Return the (x, y) coordinate for the center point of the cell that contains the specified text.  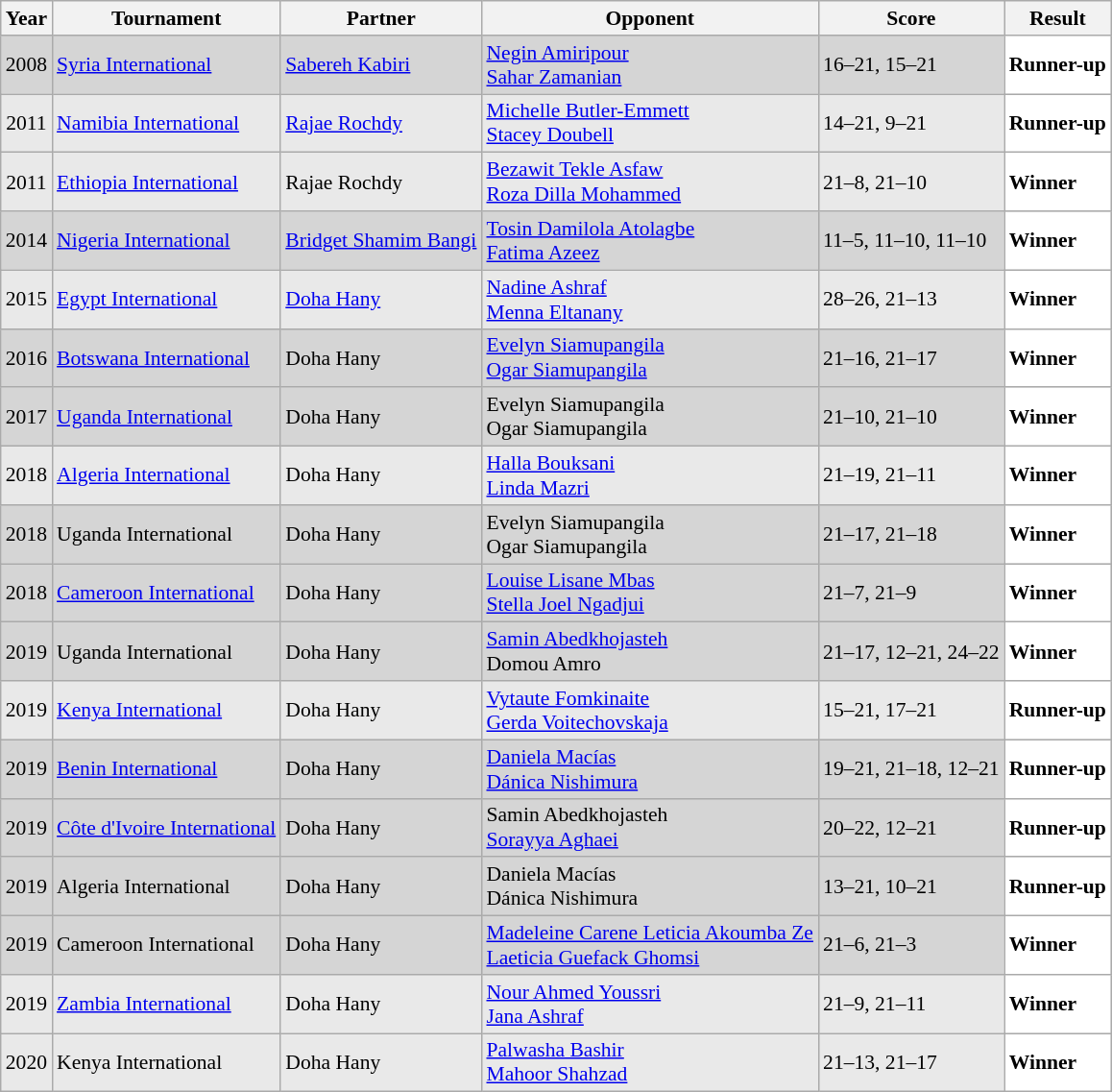
13–21, 10–21 (911, 887)
21–9, 21–11 (911, 1005)
28–26, 21–13 (911, 300)
Nour Ahmed Youssri Jana Ashraf (649, 1005)
Tournament (166, 18)
Bridget Shamim Bangi (380, 240)
Samin Abedkhojasteh Domou Amro (649, 651)
Nadine Ashraf Menna Eltanany (649, 300)
21–8, 21–10 (911, 182)
15–21, 17–21 (911, 711)
2014 (27, 240)
Vytaute Fomkinaite Gerda Voitechovskaja (649, 711)
Negin Amiripour Sahar Zamanian (649, 65)
Tosin Damilola Atolagbe Fatima Azeez (649, 240)
2016 (27, 357)
Samin Abedkhojasteh Sorayya Aghaei (649, 828)
21–7, 21–9 (911, 594)
Syria International (166, 65)
Egypt International (166, 300)
21–13, 21–17 (911, 1062)
Botswana International (166, 357)
Nigeria International (166, 240)
21–17, 21–18 (911, 534)
Madeleine Carene Leticia Akoumba Ze Laeticia Guefack Ghomsi (649, 945)
Zambia International (166, 1005)
21–17, 12–21, 24–22 (911, 651)
21–10, 21–10 (911, 417)
14–21, 9–21 (911, 123)
Namibia International (166, 123)
11–5, 11–10, 11–10 (911, 240)
21–6, 21–3 (911, 945)
2015 (27, 300)
Halla Bouksani Linda Mazri (649, 476)
2008 (27, 65)
19–21, 21–18, 12–21 (911, 768)
Palwasha Bashir Mahoor Shahzad (649, 1062)
Michelle Butler-Emmett Stacey Doubell (649, 123)
Bezawit Tekle Asfaw Roza Dilla Mohammed (649, 182)
Score (911, 18)
20–22, 12–21 (911, 828)
Opponent (649, 18)
Ethiopia International (166, 182)
Côte d'Ivoire International (166, 828)
Sabereh Kabiri (380, 65)
21–16, 21–17 (911, 357)
16–21, 15–21 (911, 65)
Year (27, 18)
Benin International (166, 768)
Partner (380, 18)
2017 (27, 417)
21–19, 21–11 (911, 476)
2020 (27, 1062)
Louise Lisane Mbas Stella Joel Ngadjui (649, 594)
Result (1058, 18)
